Determine the (X, Y) coordinate at the center of the cell enclosing the given text.  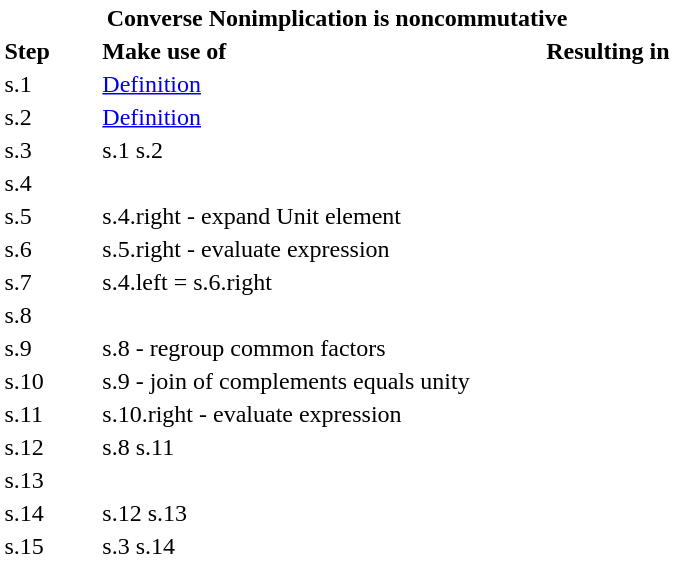
s.7 (50, 282)
s.8 - regroup common factors (322, 348)
s.9 - join of complements equals unity (322, 381)
s.10.right - evaluate expression (322, 414)
Step (50, 51)
s.6 (50, 249)
s.11 (50, 414)
Make use of (322, 51)
s.4 (50, 183)
s.5 (50, 216)
s.1 (50, 84)
s.8 (50, 315)
s.15 (50, 546)
s.3 s.14 (322, 546)
s.4.right - expand Unit element (322, 216)
s.2 (50, 117)
s.1 s.2 (322, 150)
s.10 (50, 381)
s.8 s.11 (322, 447)
Resulting in (608, 51)
Converse Nonimplication is noncommutative (337, 18)
s.13 (50, 480)
s.5.right - evaluate expression (322, 249)
s.4.left = s.6.right (322, 282)
s.9 (50, 348)
s.12 (50, 447)
s.12 s.13 (322, 513)
s.3 (50, 150)
s.14 (50, 513)
